Locate the cell with the specified text and output its [x, y] center coordinate. 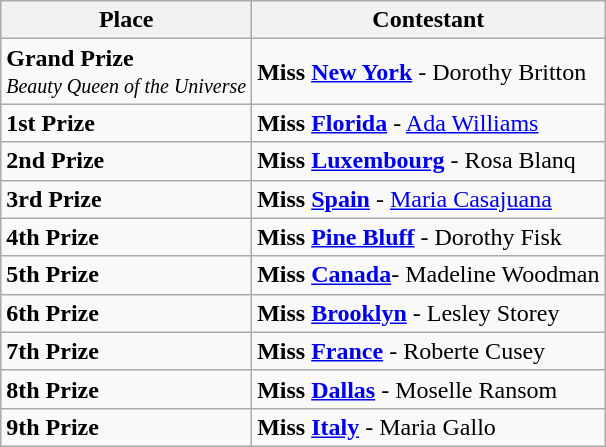
Miss Florida - Ada Williams [428, 123]
6th Prize [126, 313]
Miss New York - Dorothy Britton [428, 72]
3rd Prize [126, 199]
9th Prize [126, 427]
Place [126, 20]
2nd Prize [126, 161]
Miss Spain - Maria Casajuana [428, 199]
8th Prize [126, 389]
Miss Luxembourg - Rosa Blanq [428, 161]
Contestant [428, 20]
Miss Dallas - Moselle Ransom [428, 389]
Grand PrizeBeauty Queen of the Universe [126, 72]
Miss Canada- Madeline Woodman [428, 275]
Miss Pine Bluff - Dorothy Fisk [428, 237]
Miss Italy - Maria Gallo [428, 427]
Miss France - Roberte Cusey [428, 351]
Miss Brooklyn - Lesley Storey [428, 313]
1st Prize [126, 123]
5th Prize [126, 275]
7th Prize [126, 351]
4th Prize [126, 237]
